Identify which cell holds the provided text, then report its [x, y] central coordinate. 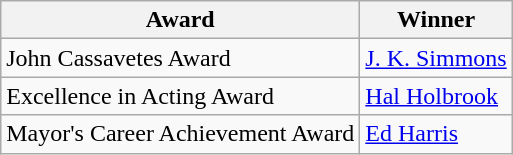
Hal Holbrook [436, 96]
Excellence in Acting Award [180, 96]
John Cassavetes Award [180, 58]
Winner [436, 20]
Ed Harris [436, 134]
Mayor's Career Achievement Award [180, 134]
Award [180, 20]
J. K. Simmons [436, 58]
